Pinpoint the cell where the given text exists, returning its (x, y) midpoint coordinate. 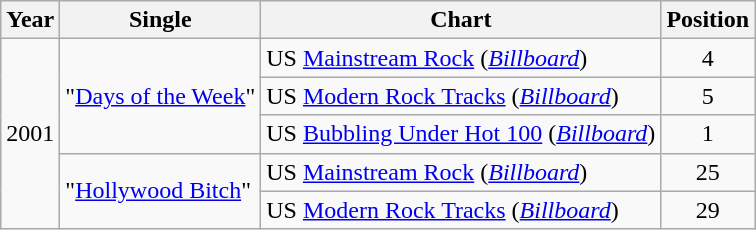
2001 (30, 134)
Chart (461, 20)
Position (708, 20)
"Hollywood Bitch" (160, 191)
"Days of the Week" (160, 96)
Year (30, 20)
4 (708, 58)
5 (708, 96)
US Bubbling Under Hot 100 (Billboard) (461, 134)
1 (708, 134)
25 (708, 172)
29 (708, 210)
Single (160, 20)
